Return [x, y] of the center of cell containing provided text 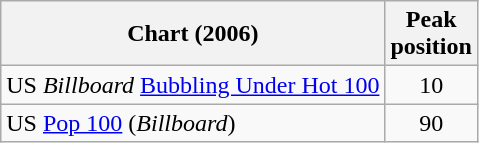
10 [431, 85]
90 [431, 123]
US Pop 100 (Billboard) [193, 123]
Chart (2006) [193, 34]
Peakposition [431, 34]
US Billboard Bubbling Under Hot 100 [193, 85]
